Find where the given text appears and provide that cell's center as [X, Y] coordinate. 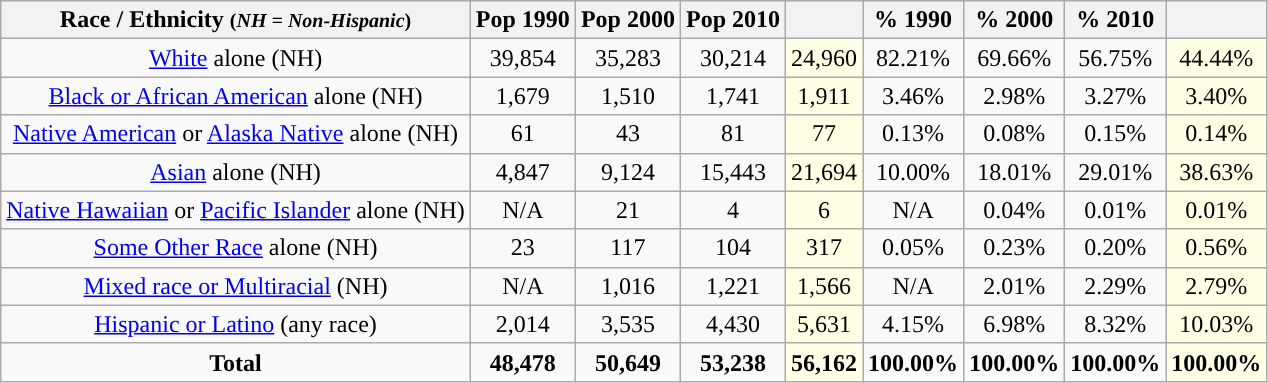
24,960 [824, 58]
117 [628, 248]
Hispanic or Latino (any race) [236, 324]
35,283 [628, 58]
29.01% [1116, 172]
10.03% [1216, 324]
0.13% [914, 134]
2.29% [1116, 286]
8.32% [1116, 324]
3.40% [1216, 96]
1,741 [732, 96]
23 [522, 248]
Pop 1990 [522, 20]
1,221 [732, 286]
56.75% [1116, 58]
0.20% [1116, 248]
3.27% [1116, 96]
0.15% [1116, 134]
61 [522, 134]
Black or African American alone (NH) [236, 96]
0.14% [1216, 134]
81 [732, 134]
2.79% [1216, 286]
0.23% [1014, 248]
4,847 [522, 172]
4.15% [914, 324]
4 [732, 210]
18.01% [1014, 172]
Native Hawaiian or Pacific Islander alone (NH) [236, 210]
50,649 [628, 362]
56,162 [824, 362]
82.21% [914, 58]
4,430 [732, 324]
Total [236, 362]
Race / Ethnicity (NH = Non-Hispanic) [236, 20]
5,631 [824, 324]
% 2000 [1014, 20]
0.08% [1014, 134]
77 [824, 134]
3,535 [628, 324]
% 2010 [1116, 20]
0.04% [1014, 210]
21 [628, 210]
317 [824, 248]
Asian alone (NH) [236, 172]
104 [732, 248]
1,510 [628, 96]
9,124 [628, 172]
43 [628, 134]
White alone (NH) [236, 58]
6 [824, 210]
2,014 [522, 324]
Pop 2000 [628, 20]
2.98% [1014, 96]
Some Other Race alone (NH) [236, 248]
6.98% [1014, 324]
Mixed race or Multiracial (NH) [236, 286]
53,238 [732, 362]
Pop 2010 [732, 20]
44.44% [1216, 58]
15,443 [732, 172]
1,679 [522, 96]
% 1990 [914, 20]
1,566 [824, 286]
21,694 [824, 172]
2.01% [1014, 286]
1,016 [628, 286]
10.00% [914, 172]
30,214 [732, 58]
Native American or Alaska Native alone (NH) [236, 134]
0.56% [1216, 248]
3.46% [914, 96]
39,854 [522, 58]
1,911 [824, 96]
0.05% [914, 248]
69.66% [1014, 58]
48,478 [522, 362]
38.63% [1216, 172]
